Scan for the cell matching the given text and deliver its [X, Y] coordinate at center. 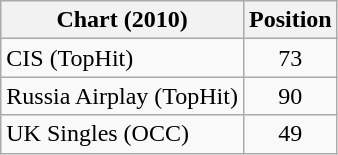
UK Singles (OCC) [122, 134]
Russia Airplay (TopHit) [122, 96]
CIS (TopHit) [122, 58]
Position [290, 20]
49 [290, 134]
73 [290, 58]
90 [290, 96]
Chart (2010) [122, 20]
